Return (X, Y) of the center of cell containing provided text 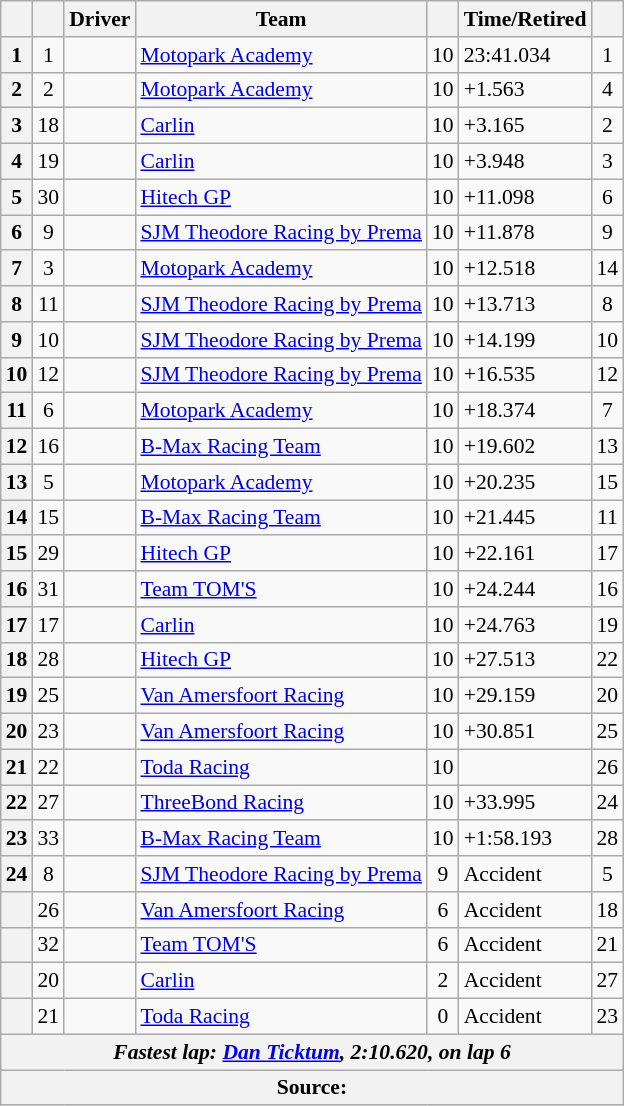
Time/Retired (526, 19)
+24.763 (526, 625)
+3.165 (526, 126)
+19.602 (526, 447)
+1.563 (526, 90)
+11.878 (526, 233)
23:41.034 (526, 55)
Team (281, 19)
30 (48, 197)
32 (48, 945)
+13.713 (526, 304)
+22.161 (526, 554)
+33.995 (526, 803)
0 (443, 1017)
ThreeBond Racing (281, 803)
+29.159 (526, 696)
29 (48, 554)
33 (48, 839)
+30.851 (526, 732)
Source: (312, 1088)
31 (48, 589)
+12.518 (526, 269)
+20.235 (526, 482)
Driver (100, 19)
+27.513 (526, 660)
+24.244 (526, 589)
+21.445 (526, 518)
+3.948 (526, 162)
Fastest lap: Dan Ticktum, 2:10.620, on lap 6 (312, 1052)
+1:58.193 (526, 839)
+18.374 (526, 411)
+14.199 (526, 340)
+11.098 (526, 197)
+16.535 (526, 375)
